Detect which cell encompasses the target text, then output its [X, Y] center coordinate. 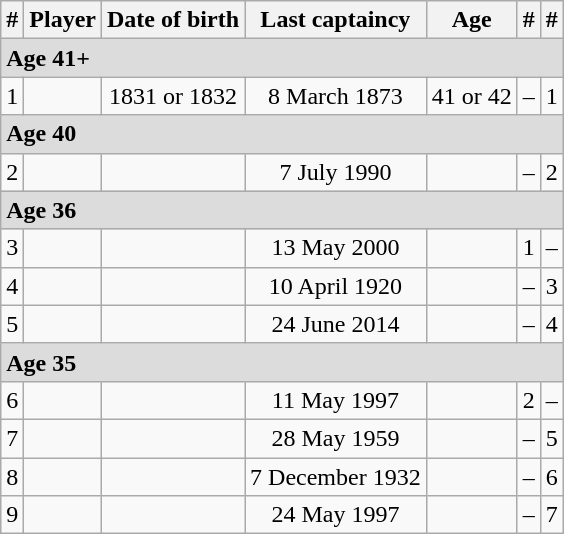
11 May 1997 [336, 400]
41 or 42 [472, 96]
24 May 1997 [336, 515]
Age 35 [282, 362]
Age 41+ [282, 58]
Player [63, 20]
7 July 1990 [336, 172]
7 December 1932 [336, 477]
8 March 1873 [336, 96]
8 [12, 477]
10 April 1920 [336, 286]
Last captaincy [336, 20]
Date of birth [174, 20]
13 May 2000 [336, 248]
28 May 1959 [336, 438]
24 June 2014 [336, 324]
1831 or 1832 [174, 96]
Age [472, 20]
Age 36 [282, 210]
Age 40 [282, 134]
9 [12, 515]
